Provide the [x, y] coordinate of the cell's center where the given text is located.  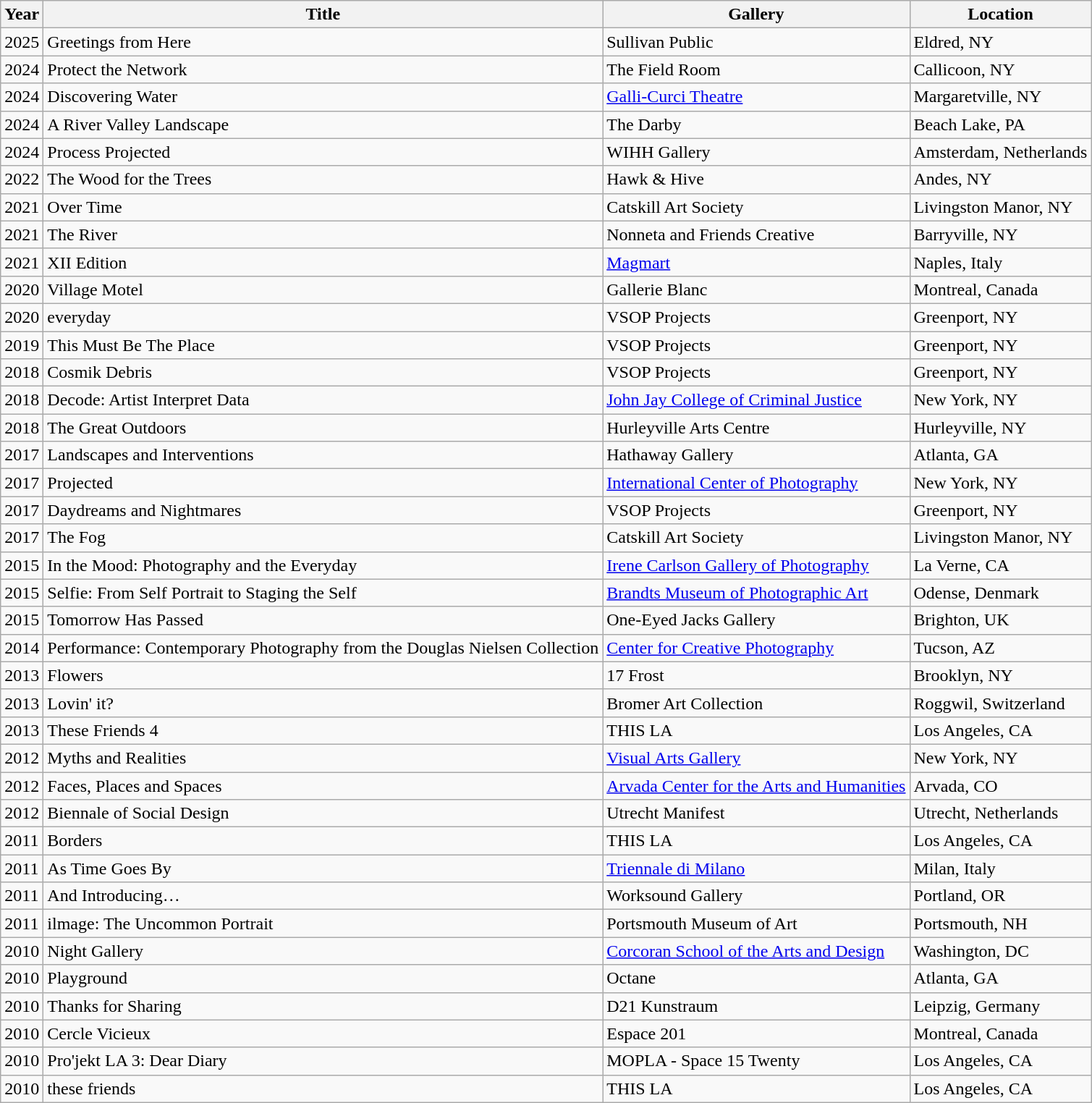
Hawk & Hive [756, 179]
Bromer Art Collection [756, 703]
Myths and Realities [323, 758]
The Fog [323, 538]
Brooklyn, NY [1000, 675]
And Introducing… [323, 896]
Irene Carlson Gallery of Photography [756, 565]
Lovin' it? [323, 703]
Brandts Museum of Photographic Art [756, 593]
Visual Arts Gallery [756, 758]
Title [323, 14]
Milan, Italy [1000, 869]
Triennale di Milano [756, 869]
Callicoon, NY [1000, 69]
Protect the Network [323, 69]
Over Time [323, 207]
Borders [323, 841]
Discovering Water [323, 97]
Beach Lake, PA [1000, 124]
MOPLA - Space 15 Twenty [756, 1061]
These Friends 4 [323, 730]
Nonneta and Friends Creative [756, 234]
Sullivan Public [756, 42]
Hurleyville Arts Centre [756, 428]
Leipzig, Germany [1000, 1006]
As Time Goes By [323, 869]
17 Frost [756, 675]
Worksound Gallery [756, 896]
Playground [323, 979]
these friends [323, 1089]
Pro'jekt LA 3: Dear Diary [323, 1061]
The Darby [756, 124]
Gallery [756, 14]
International Center of Photography [756, 483]
Performance: Contemporary Photography from the Douglas Nielsen Collection [323, 648]
Landscapes and Interventions [323, 455]
Center for Creative Photography [756, 648]
2019 [22, 345]
Cosmik Debris [323, 373]
XII Edition [323, 262]
Selfie: From Self Portrait to Staging the Self [323, 593]
Faces, Places and Spaces [323, 785]
Utrecht, Netherlands [1000, 813]
WIHH Gallery [756, 152]
everyday [323, 317]
Portsmouth Museum of Art [756, 924]
Utrecht Manifest [756, 813]
Location [1000, 14]
Brighton, UK [1000, 620]
Arvada Center for the Arts and Humanities [756, 785]
Village Motel [323, 290]
Amsterdam, Netherlands [1000, 152]
Washington, DC [1000, 951]
John Jay College of Criminal Justice [756, 400]
The River [323, 234]
La Verne, CA [1000, 565]
Eldred, NY [1000, 42]
Portsmouth, NH [1000, 924]
Naples, Italy [1000, 262]
Arvada, CO [1000, 785]
Flowers [323, 675]
Gallerie Blanc [756, 290]
Octane [756, 979]
Projected [323, 483]
Odense, Denmark [1000, 593]
D21 Kunstraum [756, 1006]
Roggwil, Switzerland [1000, 703]
Tucson, AZ [1000, 648]
Hathaway Gallery [756, 455]
Portland, OR [1000, 896]
This Must Be The Place [323, 345]
Andes, NY [1000, 179]
Cercle Vicieux [323, 1034]
Biennale of Social Design [323, 813]
Margaretville, NY [1000, 97]
Greetings from Here [323, 42]
Process Projected [323, 152]
Barryville, NY [1000, 234]
2025 [22, 42]
Magmart [756, 262]
ilmage: The Uncommon Portrait [323, 924]
Year [22, 14]
In the Mood: Photography and the Everyday [323, 565]
Tomorrow Has Passed [323, 620]
Decode: Artist Interpret Data [323, 400]
The Wood for the Trees [323, 179]
Galli-Curci Theatre [756, 97]
Daydreams and Nightmares [323, 510]
Espace 201 [756, 1034]
Corcoran School of the Arts and Design [756, 951]
Hurleyville, NY [1000, 428]
2022 [22, 179]
The Great Outdoors [323, 428]
A River Valley Landscape [323, 124]
The Field Room [756, 69]
2014 [22, 648]
Thanks for Sharing [323, 1006]
Night Gallery [323, 951]
One-Eyed Jacks Gallery [756, 620]
